Find where the given text appears and provide that cell's center as (x, y) coordinate. 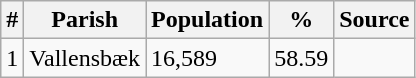
1 (12, 58)
% (302, 20)
Vallensbæk (85, 58)
16,589 (208, 58)
Parish (85, 20)
58.59 (302, 58)
Population (208, 20)
Source (374, 20)
# (12, 20)
